From the cell containing the given text, extract its center point as (x, y) coordinate. 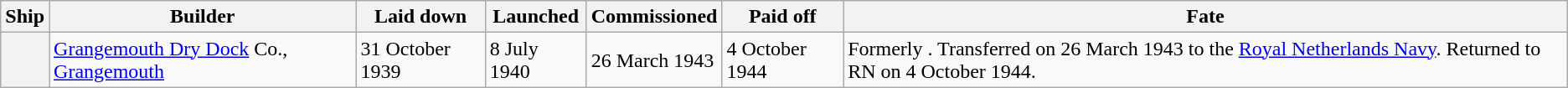
Commissioned (654, 17)
Ship (25, 17)
26 March 1943 (654, 60)
31 October 1939 (420, 60)
Laid down (420, 17)
Grangemouth Dry Dock Co., Grangemouth (203, 60)
Paid off (782, 17)
8 July 1940 (536, 60)
Builder (203, 17)
Formerly . Transferred on 26 March 1943 to the Royal Netherlands Navy. Returned to RN on 4 October 1944. (1206, 60)
Fate (1206, 17)
Launched (536, 17)
4 October 1944 (782, 60)
